Locate the cell with the specified text and output its [x, y] center coordinate. 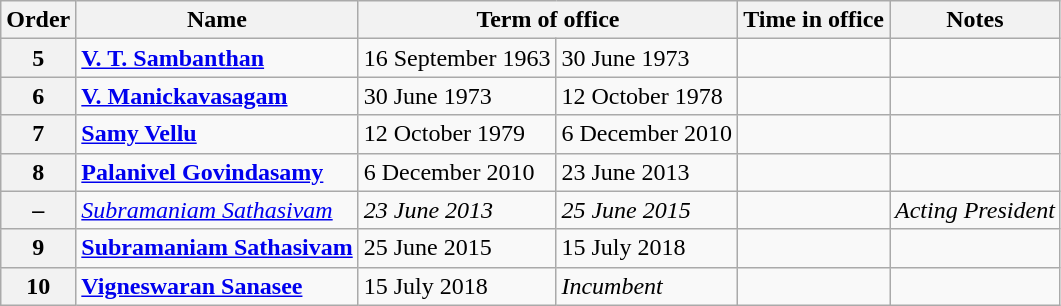
16 September 1963 [457, 58]
12 October 1979 [457, 134]
9 [38, 248]
6 [38, 96]
Palanivel Govindasamy [217, 172]
Name [217, 20]
Incumbent [647, 286]
8 [38, 172]
12 October 1978 [647, 96]
V. T. Sambanthan [217, 58]
Term of office [548, 20]
Vigneswaran Sanasee [217, 286]
10 [38, 286]
V. Manickavasagam [217, 96]
– [38, 210]
7 [38, 134]
Order [38, 20]
Notes [976, 20]
Acting President [976, 210]
Time in office [814, 20]
Samy Vellu [217, 134]
5 [38, 58]
